From the cell containing the given text, extract its center point as (X, Y) coordinate. 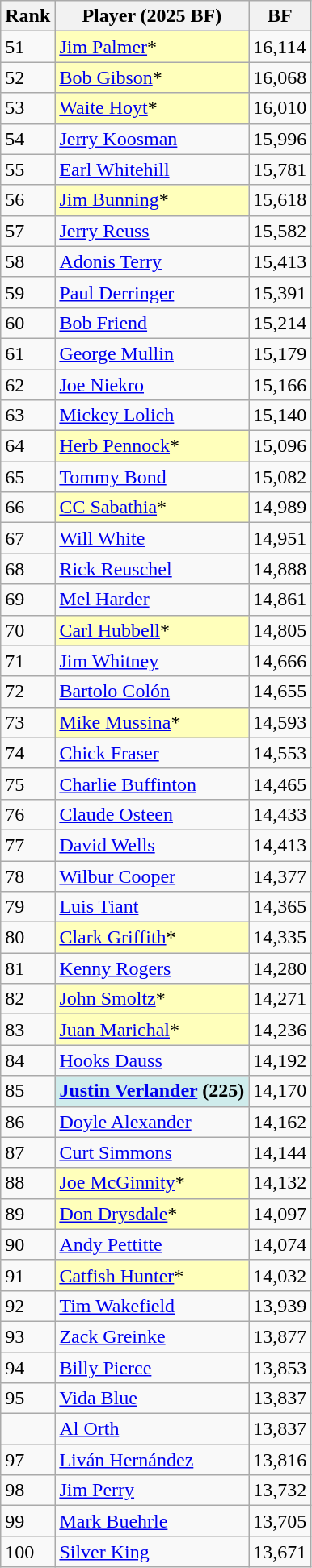
71 (27, 661)
16,010 (280, 108)
15,781 (280, 169)
Jim Palmer* (152, 47)
15,179 (280, 353)
15,140 (280, 416)
Bob Gibson* (152, 77)
76 (27, 814)
Bob Friend (152, 323)
14,805 (280, 630)
13,816 (280, 1460)
Clark Griffith* (152, 938)
15,096 (280, 446)
77 (27, 845)
67 (27, 538)
Don Drysdale* (152, 1214)
BF (280, 16)
97 (27, 1460)
58 (27, 261)
Mel Harder (152, 600)
78 (27, 876)
13,939 (280, 1306)
15,413 (280, 261)
14,989 (280, 508)
75 (27, 784)
84 (27, 1060)
Player (2025 BF) (152, 16)
14,951 (280, 538)
CC Sabathia* (152, 508)
14,433 (280, 814)
14,655 (280, 692)
83 (27, 1030)
13,671 (280, 1552)
14,192 (280, 1060)
14,144 (280, 1152)
15,618 (280, 200)
14,074 (280, 1244)
91 (27, 1275)
54 (27, 139)
92 (27, 1306)
98 (27, 1491)
53 (27, 108)
13,705 (280, 1521)
14,888 (280, 569)
Chick Fraser (152, 753)
George Mullin (152, 353)
15,214 (280, 323)
87 (27, 1152)
88 (27, 1183)
14,365 (280, 907)
Jim Perry (152, 1491)
15,166 (280, 385)
80 (27, 938)
Liván Hernández (152, 1460)
56 (27, 200)
69 (27, 600)
14,465 (280, 784)
Billy Pierce (152, 1368)
Will White (152, 538)
13,853 (280, 1368)
14,335 (280, 938)
Mickey Lolich (152, 416)
68 (27, 569)
15,391 (280, 292)
14,553 (280, 753)
89 (27, 1214)
60 (27, 323)
79 (27, 907)
14,170 (280, 1091)
Curt Simmons (152, 1152)
14,097 (280, 1214)
63 (27, 416)
Doyle Alexander (152, 1122)
15,082 (280, 477)
65 (27, 477)
82 (27, 999)
100 (27, 1552)
Joe McGinnity* (152, 1183)
Herb Pennock* (152, 446)
Wilbur Cooper (152, 876)
90 (27, 1244)
14,593 (280, 722)
14,377 (280, 876)
66 (27, 508)
64 (27, 446)
13,732 (280, 1491)
Mike Mussina* (152, 722)
Zack Greinke (152, 1336)
Jim Whitney (152, 661)
59 (27, 292)
61 (27, 353)
Bartolo Colón (152, 692)
14,162 (280, 1122)
Andy Pettitte (152, 1244)
Rank (27, 16)
93 (27, 1336)
14,236 (280, 1030)
99 (27, 1521)
57 (27, 231)
Juan Marichal* (152, 1030)
John Smoltz* (152, 999)
Silver King (152, 1552)
Jerry Reuss (152, 231)
Waite Hoyt* (152, 108)
70 (27, 630)
74 (27, 753)
Luis Tiant (152, 907)
Jim Bunning* (152, 200)
Tim Wakefield (152, 1306)
15,996 (280, 139)
55 (27, 169)
14,413 (280, 845)
Hooks Dauss (152, 1060)
13,877 (280, 1336)
Charlie Buffinton (152, 784)
14,666 (280, 661)
Adonis Terry (152, 261)
62 (27, 385)
14,032 (280, 1275)
14,280 (280, 968)
14,132 (280, 1183)
Catfish Hunter* (152, 1275)
Paul Derringer (152, 292)
Claude Osteen (152, 814)
94 (27, 1368)
16,114 (280, 47)
Tommy Bond (152, 477)
86 (27, 1122)
85 (27, 1091)
Joe Niekro (152, 385)
Kenny Rogers (152, 968)
95 (27, 1399)
Al Orth (152, 1429)
Justin Verlander (225) (152, 1091)
Earl Whitehill (152, 169)
14,861 (280, 600)
Vida Blue (152, 1399)
14,271 (280, 999)
15,582 (280, 231)
51 (27, 47)
81 (27, 968)
David Wells (152, 845)
73 (27, 722)
Carl Hubbell* (152, 630)
Mark Buehrle (152, 1521)
16,068 (280, 77)
52 (27, 77)
Rick Reuschel (152, 569)
72 (27, 692)
Jerry Koosman (152, 139)
